Extract the (x, y) coordinate from the center of the cell holding the provided text.  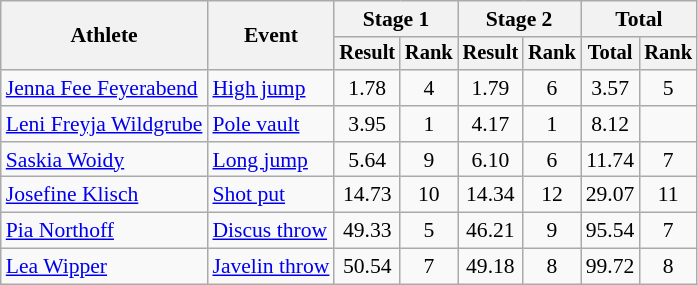
Stage 2 (520, 19)
3.95 (367, 124)
Leni Freyja Wildgrube (104, 124)
Athlete (104, 36)
14.34 (491, 195)
11.74 (610, 160)
5.64 (367, 160)
99.72 (610, 267)
Discus throw (270, 231)
49.33 (367, 231)
14.73 (367, 195)
6.10 (491, 160)
Event (270, 36)
Pia Northoff (104, 231)
4 (429, 88)
Pole vault (270, 124)
4.17 (491, 124)
High jump (270, 88)
49.18 (491, 267)
10 (429, 195)
50.54 (367, 267)
Long jump (270, 160)
3.57 (610, 88)
Javelin throw (270, 267)
Saskia Woidy (104, 160)
12 (552, 195)
Jenna Fee Feyerabend (104, 88)
95.54 (610, 231)
Josefine Klisch (104, 195)
Stage 1 (396, 19)
11 (668, 195)
Lea Wipper (104, 267)
8.12 (610, 124)
Shot put (270, 195)
1.79 (491, 88)
1.78 (367, 88)
29.07 (610, 195)
46.21 (491, 231)
